From the cell containing the given text, extract its center point as [X, Y] coordinate. 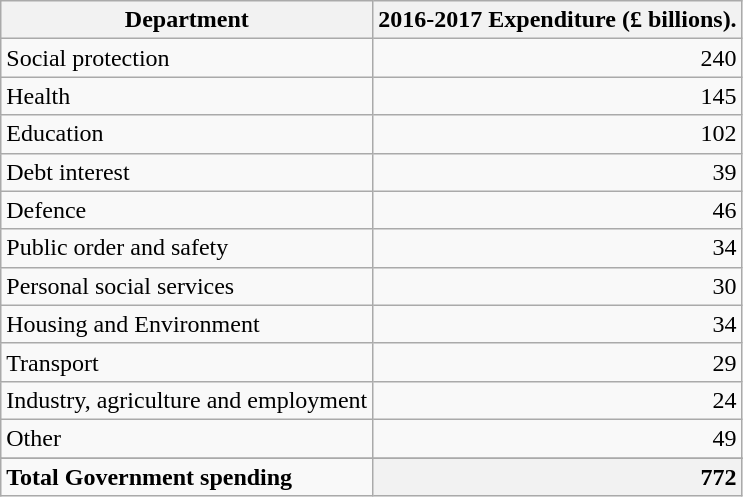
49 [558, 438]
Social protection [187, 58]
240 [558, 58]
772 [558, 477]
Department [187, 20]
Housing and Environment [187, 324]
29 [558, 362]
Health [187, 96]
Transport [187, 362]
24 [558, 400]
Other [187, 438]
Education [187, 134]
2016-2017 Expenditure (£ billions). [558, 20]
39 [558, 172]
Defence [187, 210]
Public order and safety [187, 248]
102 [558, 134]
Total Government spending [187, 477]
46 [558, 210]
Debt interest [187, 172]
Industry, agriculture and employment [187, 400]
Personal social services [187, 286]
145 [558, 96]
30 [558, 286]
